Return [X, Y] of the center of cell containing provided text 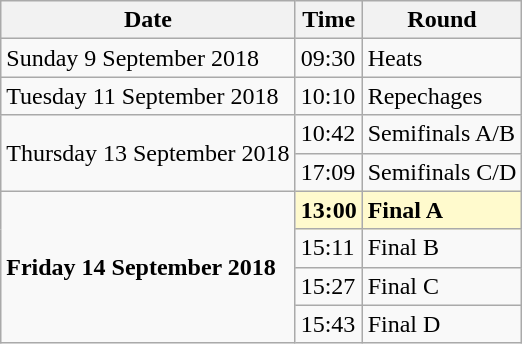
Semifinals A/B [442, 134]
15:11 [328, 248]
Repechages [442, 96]
13:00 [328, 210]
17:09 [328, 172]
Date [148, 20]
Thursday 13 September 2018 [148, 153]
Heats [442, 58]
10:10 [328, 96]
Final A [442, 210]
Final C [442, 286]
Friday 14 September 2018 [148, 267]
Round [442, 20]
15:43 [328, 324]
Final B [442, 248]
Time [328, 20]
Semifinals C/D [442, 172]
Tuesday 11 September 2018 [148, 96]
Sunday 9 September 2018 [148, 58]
15:27 [328, 286]
09:30 [328, 58]
Final D [442, 324]
10:42 [328, 134]
